Locate the cell with the specified text and output its [X, Y] center coordinate. 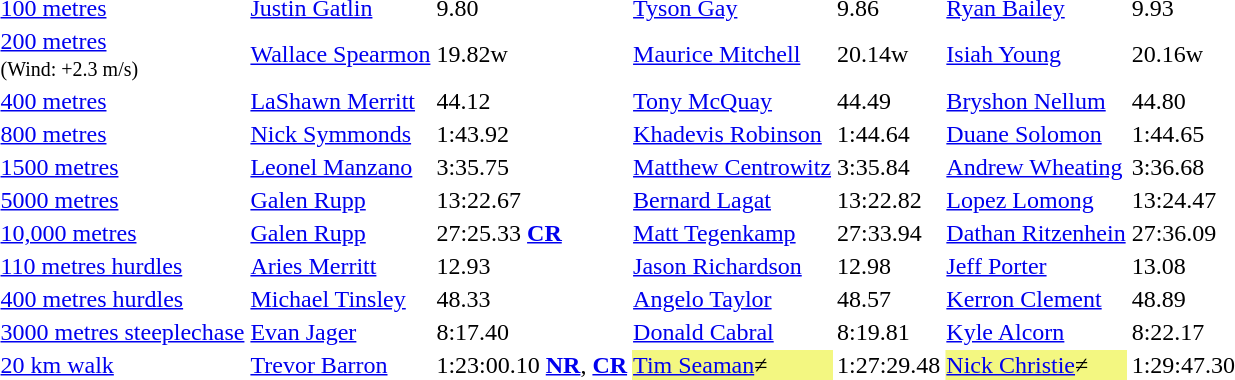
Trevor Barron [340, 365]
48.33 [532, 299]
Andrew Wheating [1036, 167]
Tim Seaman≠ [732, 365]
Jason Richardson [732, 266]
Aries Merritt [340, 266]
Tony McQuay [732, 101]
Wallace Spearmon [340, 54]
Donald Cabral [732, 332]
13:22.67 [532, 200]
Dathan Ritzenhein [1036, 233]
1:27:29.48 [889, 365]
3:35.84 [889, 167]
12.93 [532, 266]
Michael Tinsley [340, 299]
1:44.64 [889, 134]
27:33.94 [889, 233]
44.49 [889, 101]
Khadevis Robinson [732, 134]
Matthew Centrowitz [732, 167]
1:43.92 [532, 134]
Bernard Lagat [732, 200]
Jeff Porter [1036, 266]
27:25.33 CR [532, 233]
44.12 [532, 101]
Evan Jager [340, 332]
48.57 [889, 299]
13:22.82 [889, 200]
Kerron Clement [1036, 299]
Duane Solomon [1036, 134]
LaShawn Merritt [340, 101]
Lopez Lomong [1036, 200]
Nick Symmonds [340, 134]
Maurice Mitchell [732, 54]
Isiah Young [1036, 54]
1:23:00.10 NR, CR [532, 365]
8:17.40 [532, 332]
8:19.81 [889, 332]
Leonel Manzano [340, 167]
Matt Tegenkamp [732, 233]
Bryshon Nellum [1036, 101]
3:35.75 [532, 167]
Nick Christie≠ [1036, 365]
Kyle Alcorn [1036, 332]
Angelo Taylor [732, 299]
20.14w [889, 54]
12.98 [889, 266]
19.82w [532, 54]
